For the text-containing cell, return its midpoint in [x, y] coordinate format. 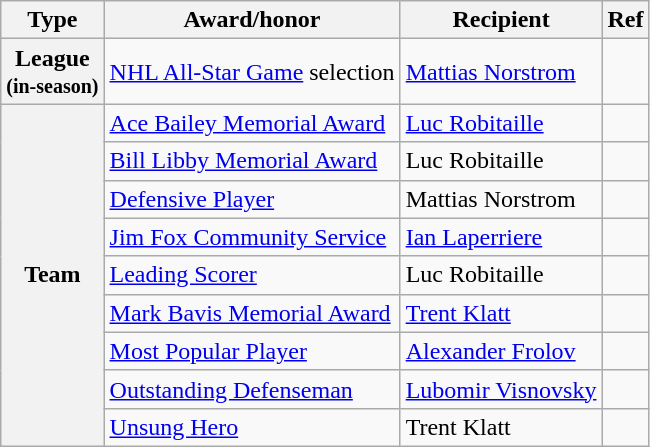
Type [52, 20]
Outstanding Defenseman [252, 389]
Ref [626, 20]
Ian Laperriere [501, 237]
Team [52, 276]
Bill Libby Memorial Award [252, 161]
Leading Scorer [252, 275]
Jim Fox Community Service [252, 237]
Alexander Frolov [501, 351]
League(in-season) [52, 72]
Most Popular Player [252, 351]
Lubomir Visnovsky [501, 389]
Ace Bailey Memorial Award [252, 123]
Unsung Hero [252, 427]
Mark Bavis Memorial Award [252, 313]
Award/honor [252, 20]
NHL All-Star Game selection [252, 72]
Defensive Player [252, 199]
Recipient [501, 20]
